Detect which cell encompasses the target text, then output its [x, y] center coordinate. 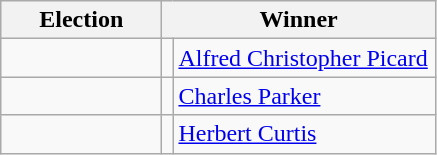
Alfred Christopher Picard [304, 58]
Winner [299, 20]
Herbert Curtis [304, 134]
Charles Parker [304, 96]
Election [82, 20]
